Return (X, Y) of the center of cell containing provided text 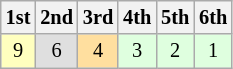
4th (137, 17)
1 (213, 51)
6th (213, 17)
4 (98, 51)
5th (175, 17)
2nd (56, 17)
6 (56, 51)
2 (175, 51)
9 (18, 51)
3 (137, 51)
3rd (98, 17)
1st (18, 17)
